Pinpoint the cell where the given text exists, returning its (X, Y) midpoint coordinate. 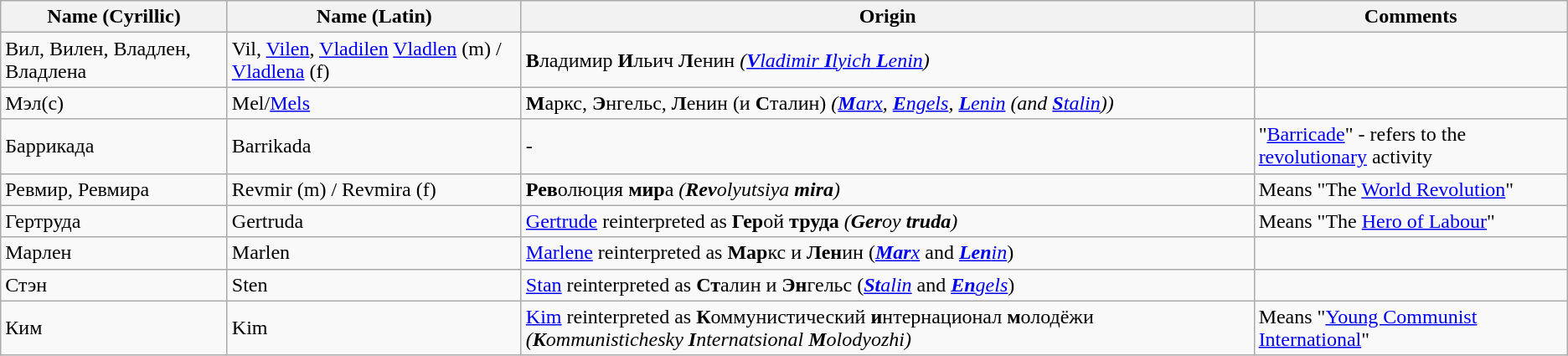
Kim reinterpreted as Коммунистический интернационал молодёжи (Kommunistichesky Internatsional Molodyozhi) (888, 328)
Means "Young Communist International" (1411, 328)
Ким (114, 328)
Мэл(c) (114, 103)
Гертруда (114, 221)
Маркс, Энгельс, Ленин (и Сталин) (Marx, Engels, Lenin (and Stalin)) (888, 103)
Comments (1411, 17)
Origin (888, 17)
Gertrude reinterpreted as Герой труда (Geroy truda) (888, 221)
Революция мира (Revolyutsiya mira) (888, 189)
Marlen (374, 253)
Sten (374, 285)
Vil, Vilen, Vladilen Vladlen (m) / Vladlena (f) (374, 60)
Марлен (114, 253)
Mel/Mels (374, 103)
Стэн (114, 285)
Means "The World Revolution" (1411, 189)
Баррикада (114, 146)
Ревмир, Ревмира (114, 189)
Владимир Ильич Ленин (Vladimir Ilyich Lenin) (888, 60)
Name (Latin) (374, 17)
Stan reinterpreted as Сталин и Энгельс (Stalin and Engels) (888, 285)
Means "The Hero of Labour" (1411, 221)
Вил, Вилен, Владлен, Владлена (114, 60)
"Barricade" - refers to the revolutionary activity (1411, 146)
Barrikada (374, 146)
- (888, 146)
Marlene reinterpreted as Маркс и Ленин (Marx and Lenin) (888, 253)
Name (Cyrillic) (114, 17)
Revmir (m) / Revmira (f) (374, 189)
Gertruda (374, 221)
Kim (374, 328)
